Detect which cell encompasses the target text, then output its (x, y) center coordinate. 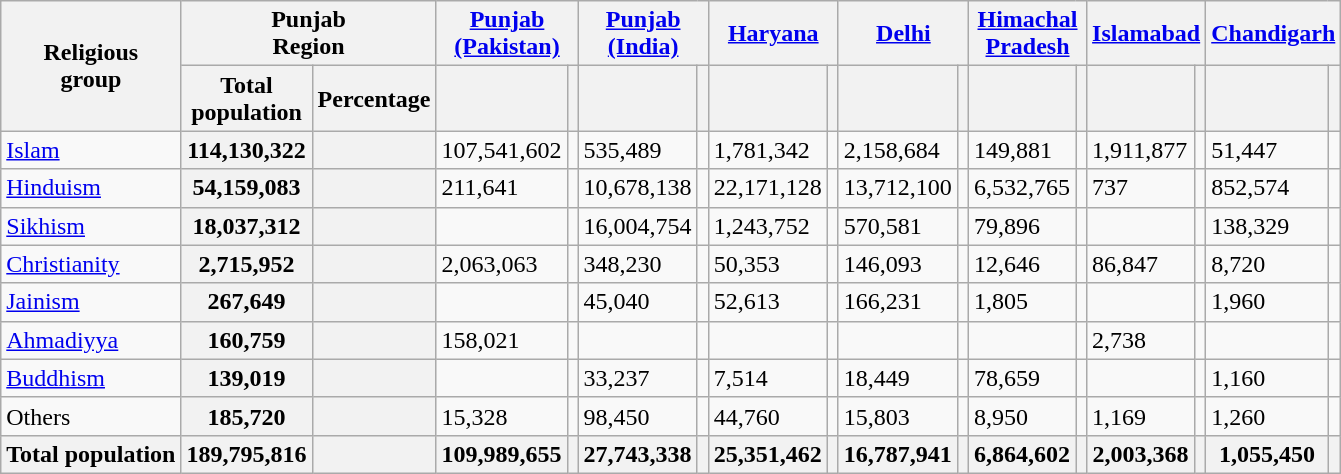
98,450 (638, 416)
139,019 (246, 378)
10,678,138 (638, 188)
Chandigarh (1274, 34)
6,864,602 (1022, 454)
51,447 (1267, 150)
33,237 (638, 378)
54,159,083 (246, 188)
737 (1141, 188)
1,169 (1141, 416)
2,715,952 (246, 264)
114,130,322 (246, 150)
Punjab(Pakistan) (507, 34)
2,003,368 (1141, 454)
185,720 (246, 416)
50,353 (768, 264)
1,960 (1267, 302)
Others (91, 416)
45,040 (638, 302)
13,712,100 (898, 188)
16,004,754 (638, 226)
109,989,655 (502, 454)
Jainism (91, 302)
25,351,462 (768, 454)
Islamabad (1146, 34)
1,781,342 (768, 150)
149,881 (1022, 150)
7,514 (768, 378)
158,021 (502, 340)
44,760 (768, 416)
27,743,338 (638, 454)
146,093 (898, 264)
Percentage (374, 98)
8,950 (1022, 416)
18,037,312 (246, 226)
535,489 (638, 150)
570,581 (898, 226)
6,532,765 (1022, 188)
78,659 (1022, 378)
267,649 (246, 302)
Delhi (903, 34)
Buddhism (91, 378)
1,260 (1267, 416)
160,759 (246, 340)
348,230 (638, 264)
HimachalPradesh (1027, 34)
138,329 (1267, 226)
852,574 (1267, 188)
79,896 (1022, 226)
107,541,602 (502, 150)
8,720 (1267, 264)
15,803 (898, 416)
211,641 (502, 188)
Total population (91, 454)
16,787,941 (898, 454)
1,055,450 (1267, 454)
18,449 (898, 378)
2,158,684 (898, 150)
Punjab(India) (643, 34)
Religiousgroup (91, 66)
1,243,752 (768, 226)
1,911,877 (1141, 150)
15,328 (502, 416)
Totalpopulation (246, 98)
189,795,816 (246, 454)
1,160 (1267, 378)
Christianity (91, 264)
86,847 (1141, 264)
Islam (91, 150)
166,231 (898, 302)
52,613 (768, 302)
Haryana (773, 34)
22,171,128 (768, 188)
1,805 (1022, 302)
Hinduism (91, 188)
PunjabRegion (308, 34)
2,738 (1141, 340)
12,646 (1022, 264)
Ahmadiyya (91, 340)
Sikhism (91, 226)
2,063,063 (502, 264)
